From the cell containing the given text, extract its center point as (X, Y) coordinate. 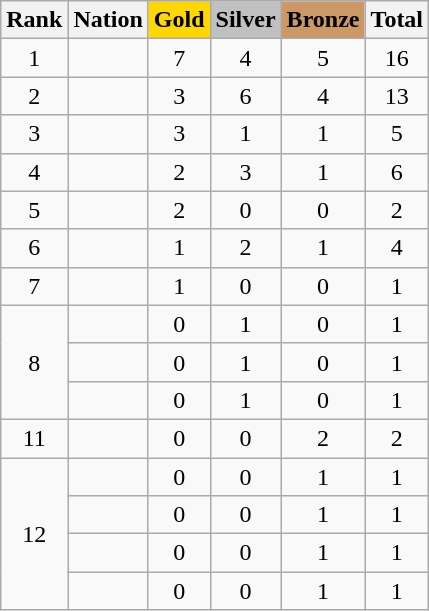
16 (397, 58)
11 (34, 438)
Bronze (323, 20)
Rank (34, 20)
12 (34, 534)
Total (397, 20)
8 (34, 362)
Nation (108, 20)
Silver (246, 20)
13 (397, 96)
Gold (179, 20)
